Scan for the cell matching the given text and deliver its (X, Y) coordinate at center. 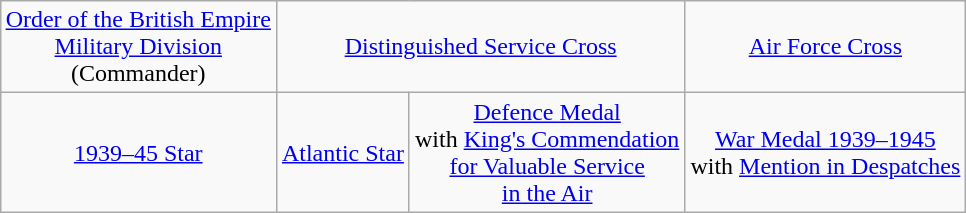
Defence Medalwith King's Commendationfor Valuable Servicein the Air (546, 152)
1939–45 Star (138, 152)
Air Force Cross (826, 47)
War Medal 1939–1945with Mention in Despatches (826, 152)
Distinguished Service Cross (480, 47)
Atlantic Star (342, 152)
Order of the British EmpireMilitary Division(Commander) (138, 47)
